Scan for the cell matching the given text and deliver its (X, Y) coordinate at center. 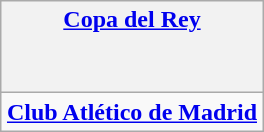
Copa del Rey (132, 47)
Club Atlético de Madrid (132, 112)
